Return the [x, y] coordinate for the center point of the cell that contains the specified text.  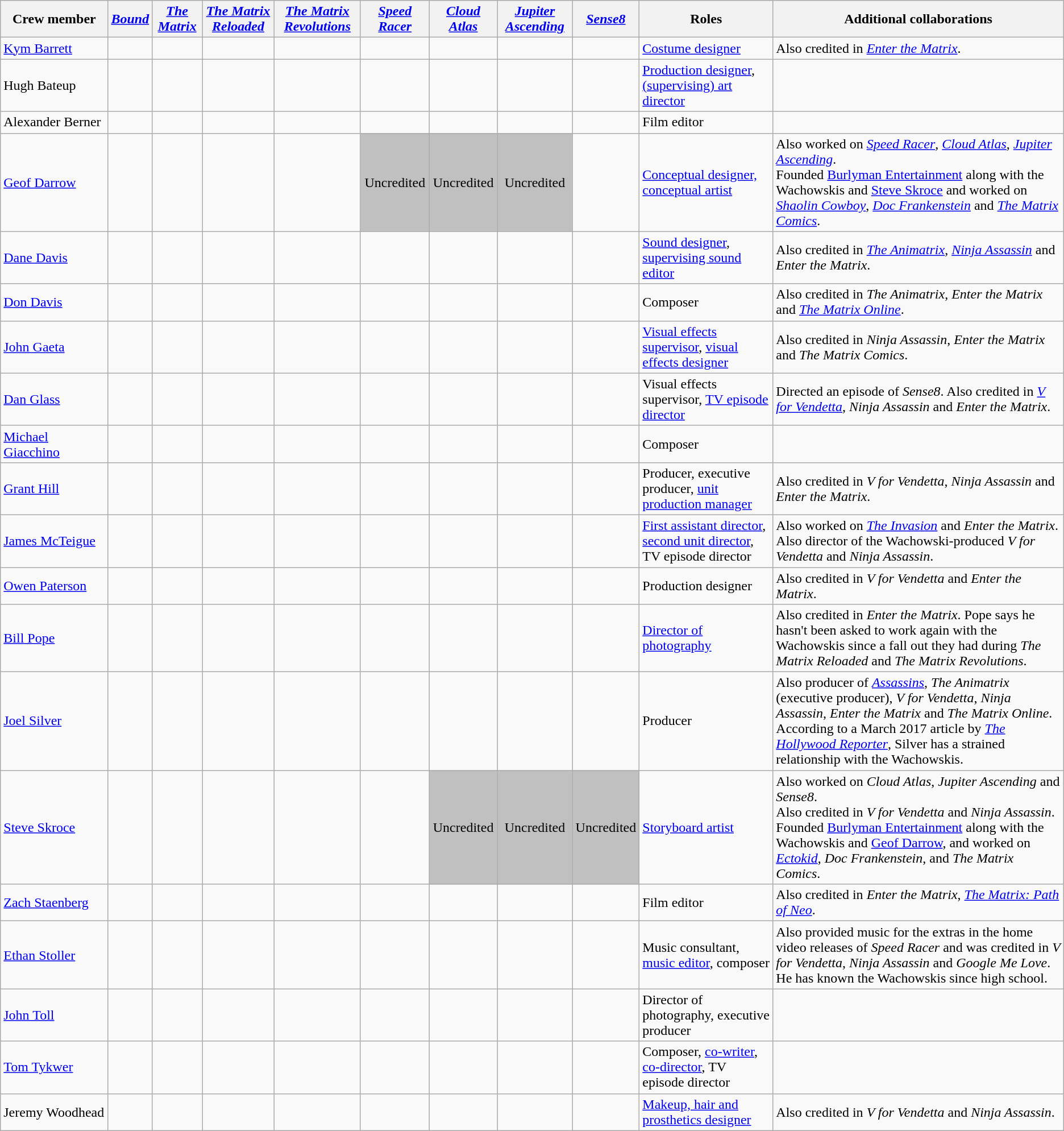
Visual effects supervisor, visual effects designer [706, 347]
Zach Staenberg [55, 903]
Grant Hill [55, 488]
Steve Skroce [55, 827]
Director of photography, executive producer [706, 1015]
Kym Barrett [55, 48]
Music consultant, music editor, composer [706, 955]
Production designer [706, 586]
John Toll [55, 1015]
The Matrix [177, 19]
Michael Giacchino [55, 444]
Roles [706, 19]
Costume designer [706, 48]
Producer [706, 721]
Also worked on The Invasion and Enter the Matrix.Also director of the Wachowski-produced V for Vendetta and Ninja Assassin. [918, 541]
Bound [130, 19]
Jeremy Woodhead [55, 1112]
First assistant director, second unit director, TV episode director [706, 541]
Also credited in V for Vendetta and Enter the Matrix. [918, 586]
Also credited in Enter the Matrix, The Matrix: Path of Neo. [918, 903]
Also credited in Ninja Assassin, Enter the Matrix and The Matrix Comics. [918, 347]
Speed Racer [394, 19]
Geof Darrow [55, 182]
Owen Paterson [55, 586]
Production designer, (supervising) art director [706, 85]
Ethan Stoller [55, 955]
The Matrix Reloaded [239, 19]
Tom Tykwer [55, 1067]
Bill Pope [55, 638]
Sense8 [606, 19]
Dan Glass [55, 399]
Crew member [55, 19]
The Matrix Revolutions [317, 19]
Jupiter Ascending [535, 19]
Dane Davis [55, 258]
Also credited in V for Vendetta, Ninja Assassin and Enter the Matrix. [918, 488]
Also credited in The Animatrix, Enter the Matrix and The Matrix Online. [918, 303]
Additional collaborations [918, 19]
Also credited in V for Vendetta and Ninja Assassin. [918, 1112]
Composer, co-writer, co-director, TV episode director [706, 1067]
Makeup, hair and prosthetics designer [706, 1112]
Directed an episode of Sense8. Also credited in V for Vendetta, Ninja Assassin and Enter the Matrix. [918, 399]
Conceptual designer, conceptual artist [706, 182]
Cloud Atlas [463, 19]
Also credited in The Animatrix, Ninja Assassin and Enter the Matrix. [918, 258]
Alexander Berner [55, 122]
Don Davis [55, 303]
Producer, executive producer, unit production manager [706, 488]
Also credited in Enter the Matrix. [918, 48]
Joel Silver [55, 721]
James McTeigue [55, 541]
Visual effects supervisor, TV episode director [706, 399]
Storyboard artist [706, 827]
Director of photography [706, 638]
Hugh Bateup [55, 85]
Sound designer, supervising sound editor [706, 258]
John Gaeta [55, 347]
